For the text-containing cell, return its midpoint in (x, y) coordinate format. 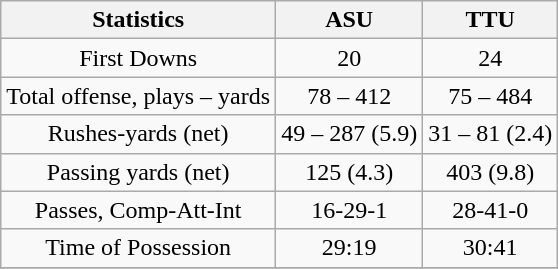
403 (9.8) (490, 172)
Statistics (138, 20)
29:19 (350, 248)
49 – 287 (5.9) (350, 134)
28-41-0 (490, 210)
Passing yards (net) (138, 172)
Passes, Comp-Att-Int (138, 210)
75 – 484 (490, 96)
78 – 412 (350, 96)
20 (350, 58)
First Downs (138, 58)
Rushes-yards (net) (138, 134)
31 – 81 (2.4) (490, 134)
16-29-1 (350, 210)
Time of Possession (138, 248)
24 (490, 58)
TTU (490, 20)
ASU (350, 20)
30:41 (490, 248)
Total offense, plays – yards (138, 96)
125 (4.3) (350, 172)
